Return the (x, y) coordinate for the center point of the cell that contains the specified text.  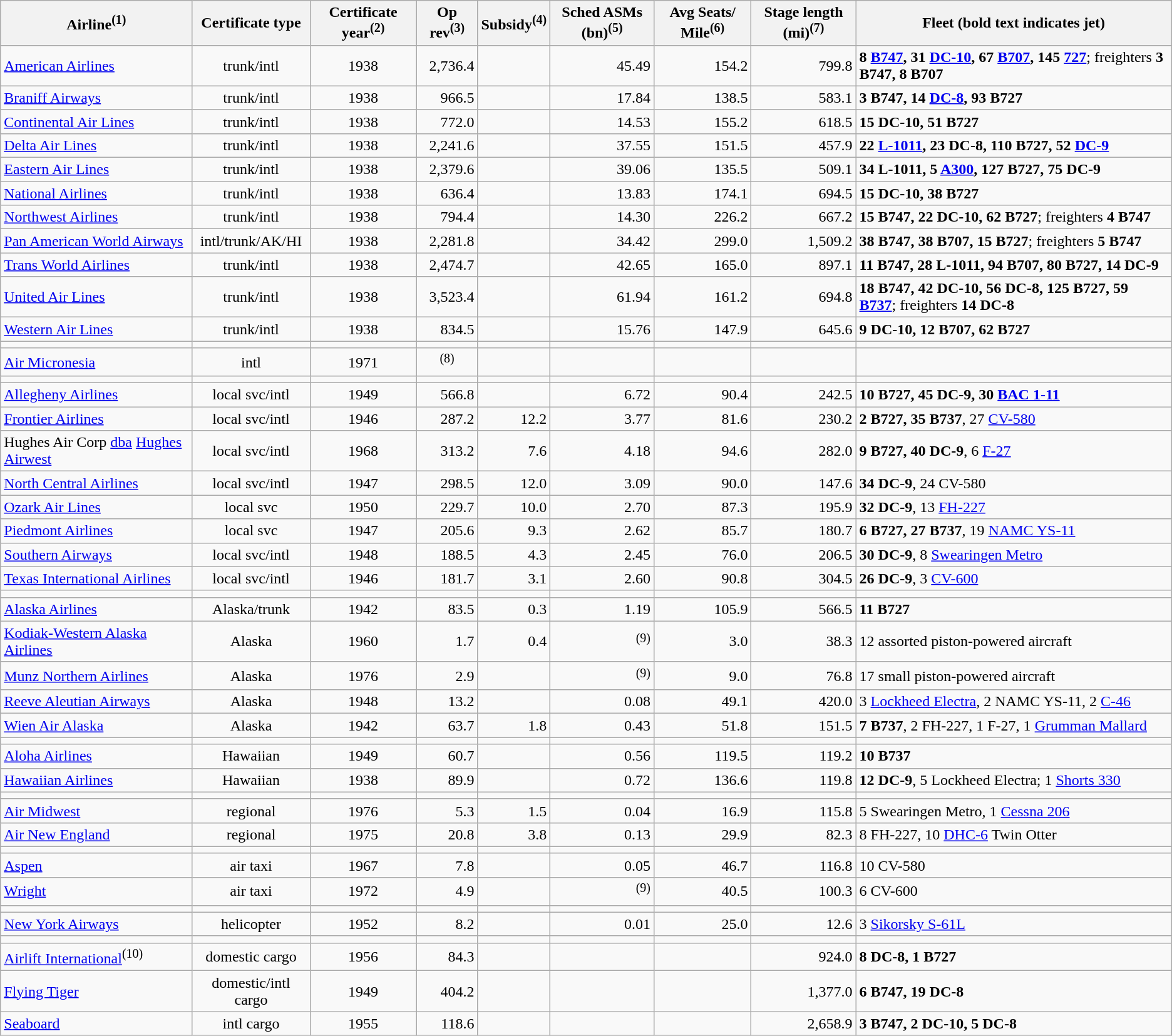
2 B727, 35 B737, 27 CV-580 (1014, 419)
794.4 (447, 217)
12 assorted piston-powered aircraft (1014, 641)
118.6 (447, 1023)
Air Midwest (96, 811)
0.56 (602, 756)
618.5 (804, 121)
645.6 (804, 329)
566.5 (804, 609)
Braniff Airways (96, 98)
3.1 (514, 578)
United Air Lines (96, 297)
26 DC-9, 3 CV-600 (1014, 578)
105.9 (702, 609)
Western Air Lines (96, 329)
Delta Air Lines (96, 145)
636.4 (447, 193)
90.4 (702, 395)
1.5 (514, 811)
509.1 (804, 170)
8 B747, 31 DC-10, 67 B707, 145 727; freighters 3 B747, 8 B707 (1014, 65)
Continental Air Lines (96, 121)
8.2 (447, 924)
intl (251, 362)
5.3 (447, 811)
174.1 (702, 193)
10 B737 (1014, 756)
20.8 (447, 834)
1.8 (514, 726)
(8) (447, 362)
Avg Seats/ Mile(6) (702, 23)
61.94 (602, 297)
7.8 (447, 865)
Kodiak-Western Alaska Airlines (96, 641)
154.2 (702, 65)
85.7 (702, 531)
American Airlines (96, 65)
2.70 (602, 507)
0.3 (514, 609)
30 DC-9, 8 Swearingen Metro (1014, 555)
287.2 (447, 419)
8 DC-8, 1 B727 (1014, 957)
Certificate year(2) (363, 23)
6 CV-600 (1014, 891)
2.60 (602, 578)
Reeve Aleutian Airways (96, 702)
87.3 (702, 507)
230.2 (804, 419)
15 B747, 22 DC-10, 62 B727; freighters 4 B747 (1014, 217)
897.1 (804, 265)
694.5 (804, 193)
5 Swearingen Metro, 1 Cessna 206 (1014, 811)
Air New England (96, 834)
94.6 (702, 451)
694.8 (804, 297)
15 DC-10, 51 B727 (1014, 121)
38 B747, 38 B707, 15 B727; freighters 5 B747 (1014, 241)
3 B747, 2 DC-10, 5 DC-8 (1014, 1023)
domestic/intl cargo (251, 992)
National Airlines (96, 193)
45.49 (602, 65)
966.5 (447, 98)
North Central Airlines (96, 483)
Texas International Airlines (96, 578)
9.0 (702, 676)
119.8 (804, 780)
161.2 (702, 297)
Stage length (mi)(7) (804, 23)
81.6 (702, 419)
0.08 (602, 702)
9 B727, 40 DC-9, 6 F-27 (1014, 451)
1971 (363, 362)
229.7 (447, 507)
29.9 (702, 834)
12.2 (514, 419)
New York Airways (96, 924)
2,474.7 (447, 265)
304.5 (804, 578)
188.5 (447, 555)
4.3 (514, 555)
46.7 (702, 865)
100.3 (804, 891)
0.43 (602, 726)
11 B727 (1014, 609)
6.72 (602, 395)
2.9 (447, 676)
165.0 (702, 265)
138.5 (702, 98)
intl cargo (251, 1023)
Wien Air Alaska (96, 726)
60.7 (447, 756)
12 DC-9, 5 Lockheed Electra; 1 Shorts 330 (1014, 780)
0.4 (514, 641)
Pan American World Airways (96, 241)
583.1 (804, 98)
242.5 (804, 395)
1,377.0 (804, 992)
9 DC-10, 12 B707, 62 B727 (1014, 329)
1.19 (602, 609)
667.2 (804, 217)
2,379.6 (447, 170)
82.3 (804, 834)
115.8 (804, 811)
206.5 (804, 555)
Hawaiian Airlines (96, 780)
10 B727, 45 DC-9, 30 BAC 1-11 (1014, 395)
Hughes Air Corp dba Hughes Airwest (96, 451)
7.6 (514, 451)
136.6 (702, 780)
1955 (363, 1023)
domestic cargo (251, 957)
1950 (363, 507)
6 B747, 19 DC-8 (1014, 992)
Munz Northern Airlines (96, 676)
457.9 (804, 145)
1,509.2 (804, 241)
15.76 (602, 329)
9.3 (514, 531)
313.2 (447, 451)
3.77 (602, 419)
11 B747, 28 L-1011, 94 B707, 80 B727, 14 DC-9 (1014, 265)
299.0 (702, 241)
Airlift International(10) (96, 957)
119.5 (702, 756)
10.0 (514, 507)
1956 (363, 957)
Op rev(3) (447, 23)
298.5 (447, 483)
34 L-1011, 5 A300, 127 B727, 75 DC-9 (1014, 170)
3 Sikorsky S-61L (1014, 924)
116.8 (804, 865)
42.65 (602, 265)
helicopter (251, 924)
0.13 (602, 834)
2.62 (602, 531)
84.3 (447, 957)
3 Lockheed Electra, 2 NAMC YS-11, 2 C-46 (1014, 702)
Aloha Airlines (96, 756)
34 DC-9, 24 CV-580 (1014, 483)
420.0 (804, 702)
566.8 (447, 395)
2,736.4 (447, 65)
Trans World Airlines (96, 265)
155.2 (702, 121)
22 L-1011, 23 DC-8, 110 B727, 52 DC-9 (1014, 145)
Alaska/trunk (251, 609)
0.72 (602, 780)
3 B747, 14 DC-8, 93 B727 (1014, 98)
Southern Airways (96, 555)
0.04 (602, 811)
15 DC-10, 38 B727 (1014, 193)
772.0 (447, 121)
38.3 (804, 641)
Seaboard (96, 1023)
Northwest Airlines (96, 217)
89.9 (447, 780)
3.8 (514, 834)
924.0 (804, 957)
Alaska Airlines (96, 609)
Airline(1) (96, 23)
Frontier Airlines (96, 419)
76.0 (702, 555)
147.6 (804, 483)
12.6 (804, 924)
Fleet (bold text indicates jet) (1014, 23)
119.2 (804, 756)
90.8 (702, 578)
6 B727, 27 B737, 19 NAMC YS-11 (1014, 531)
0.05 (602, 865)
14.53 (602, 121)
282.0 (804, 451)
39.06 (602, 170)
10 CV-580 (1014, 865)
2.45 (602, 555)
226.2 (702, 217)
18 B747, 42 DC-10, 56 DC-8, 125 B727, 59 B737; freighters 14 DC-8 (1014, 297)
147.9 (702, 329)
17 small piston-powered aircraft (1014, 676)
13.2 (447, 702)
Eastern Air Lines (96, 170)
13.83 (602, 193)
25.0 (702, 924)
205.6 (447, 531)
1972 (363, 891)
49.1 (702, 702)
37.55 (602, 145)
135.5 (702, 170)
Sched ASMs (bn)(5) (602, 23)
17.84 (602, 98)
90.0 (702, 483)
0.01 (602, 924)
14.30 (602, 217)
Ozark Air Lines (96, 507)
Certificate type (251, 23)
Aspen (96, 865)
1960 (363, 641)
181.7 (447, 578)
Allegheny Airlines (96, 395)
Subsidy(4) (514, 23)
1975 (363, 834)
32 DC-9, 13 FH-227 (1014, 507)
12.0 (514, 483)
1952 (363, 924)
799.8 (804, 65)
180.7 (804, 531)
2,281.8 (447, 241)
1967 (363, 865)
16.9 (702, 811)
195.9 (804, 507)
3.0 (702, 641)
34.42 (602, 241)
intl/trunk/AK/HI (251, 241)
2,658.9 (804, 1023)
76.8 (804, 676)
83.5 (447, 609)
Piedmont Airlines (96, 531)
3.09 (602, 483)
51.8 (702, 726)
1968 (363, 451)
4.9 (447, 891)
Flying Tiger (96, 992)
7 B737, 2 FH-227, 1 F-27, 1 Grumman Mallard (1014, 726)
Wright (96, 891)
3,523.4 (447, 297)
Air Micronesia (96, 362)
2,241.6 (447, 145)
40.5 (702, 891)
8 FH-227, 10 DHC-6 Twin Otter (1014, 834)
63.7 (447, 726)
834.5 (447, 329)
404.2 (447, 992)
1.7 (447, 641)
4.18 (602, 451)
